Search for the cell housing the specified text and yield its [x, y] center coordinate. 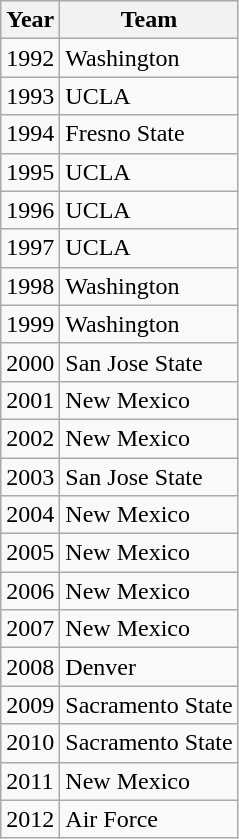
2007 [30, 629]
1999 [30, 324]
Year [30, 20]
2008 [30, 667]
1997 [30, 248]
2000 [30, 362]
2002 [30, 438]
2001 [30, 400]
Air Force [149, 819]
2010 [30, 743]
2003 [30, 477]
2012 [30, 819]
1995 [30, 172]
Denver [149, 667]
Fresno State [149, 134]
2006 [30, 591]
1993 [30, 96]
1992 [30, 58]
2005 [30, 553]
Team [149, 20]
1998 [30, 286]
2004 [30, 515]
1994 [30, 134]
2009 [30, 705]
2011 [30, 781]
1996 [30, 210]
